Return (x, y) of the center of cell containing provided text 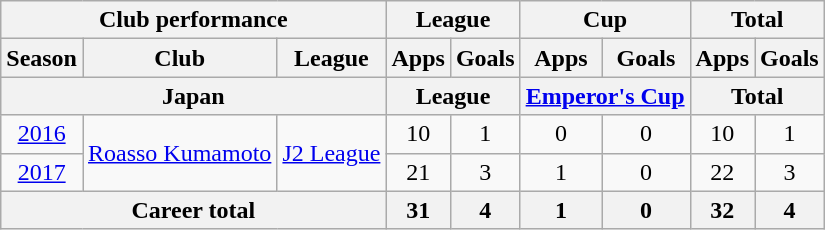
22 (722, 172)
31 (418, 210)
Emperor's Cup (605, 96)
32 (722, 210)
Club (179, 58)
2017 (42, 172)
Season (42, 58)
Cup (605, 20)
Japan (194, 96)
2016 (42, 134)
Career total (194, 210)
21 (418, 172)
Club performance (194, 20)
J2 League (332, 153)
Roasso Kumamoto (179, 153)
